For the text-containing cell, return its midpoint in [X, Y] coordinate format. 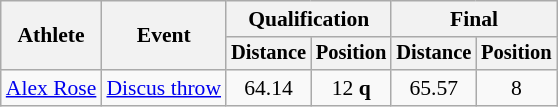
8 [516, 88]
64.14 [268, 88]
Qualification [308, 19]
Alex Rose [52, 88]
12 q [351, 88]
Final [474, 19]
Event [164, 36]
65.57 [434, 88]
Discus throw [164, 88]
Athlete [52, 36]
